Return [X, Y] of the center of cell containing provided text 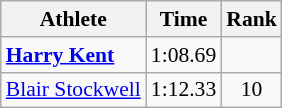
Time [184, 19]
Athlete [74, 19]
1:12.33 [184, 90]
10 [252, 90]
Harry Kent [74, 55]
Rank [252, 19]
Blair Stockwell [74, 90]
1:08.69 [184, 55]
